For the text-containing cell, return its midpoint in (x, y) coordinate format. 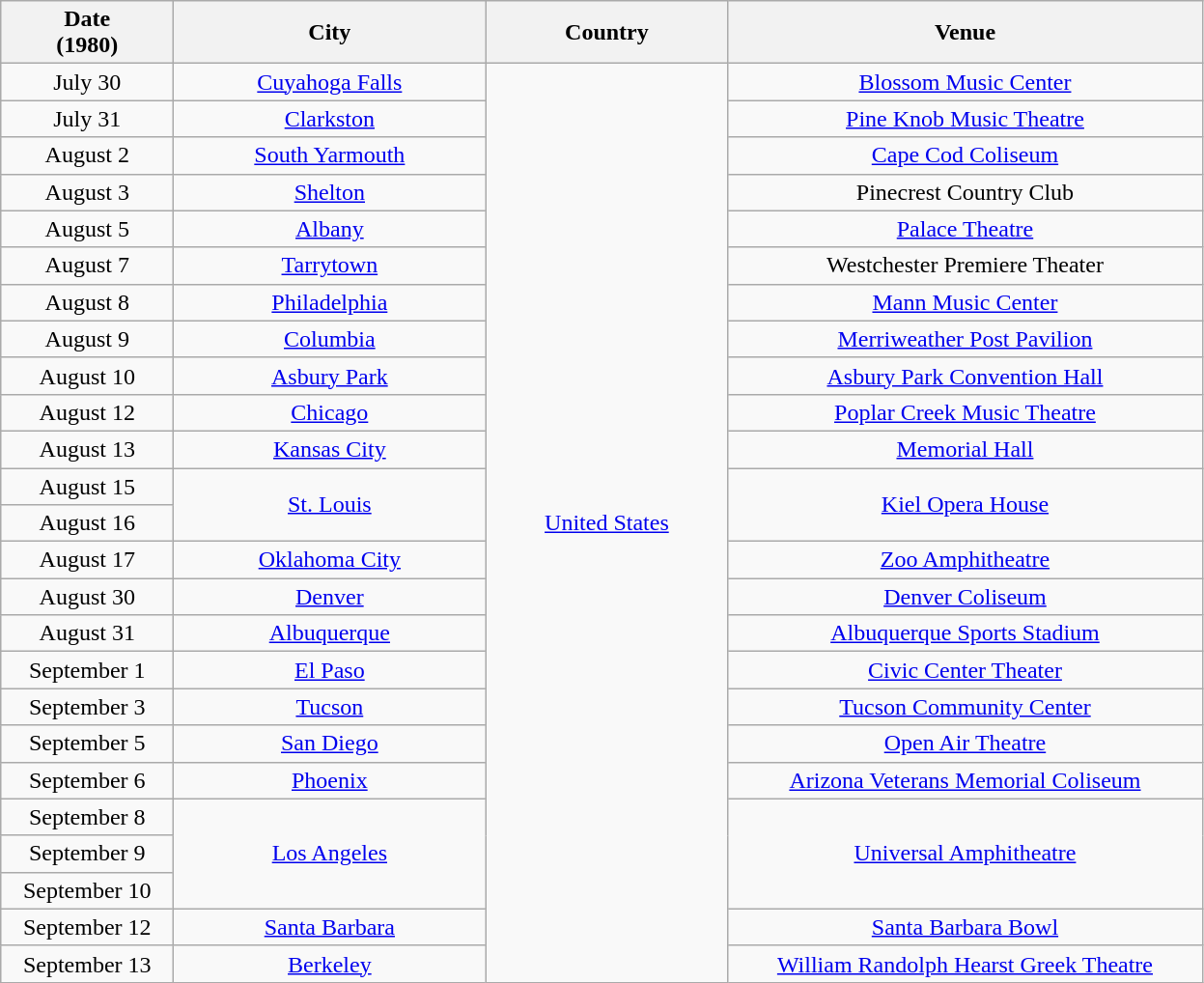
August 3 (87, 192)
August 10 (87, 376)
Denver Coliseum (966, 597)
Arizona Veterans Memorial Coliseum (966, 780)
Albuquerque (330, 633)
Blossom Music Center (966, 82)
Universal Amphitheatre (966, 854)
September 10 (87, 890)
September 8 (87, 817)
August 31 (87, 633)
Philadelphia (330, 302)
Santa Barbara (330, 927)
Santa Barbara Bowl (966, 927)
Cuyahoga Falls (330, 82)
Date(1980) (87, 33)
William Randolph Hearst Greek Theatre (966, 964)
September 9 (87, 854)
Oklahoma City (330, 560)
September 6 (87, 780)
August 9 (87, 339)
Pinecrest Country Club (966, 192)
September 3 (87, 707)
August 8 (87, 302)
San Diego (330, 744)
Clarkston (330, 119)
August 30 (87, 597)
Albany (330, 229)
September 5 (87, 744)
August 2 (87, 155)
Berkeley (330, 964)
Chicago (330, 412)
September 12 (87, 927)
Open Air Theatre (966, 744)
Palace Theatre (966, 229)
St. Louis (330, 504)
September 13 (87, 964)
Kiel Opera House (966, 504)
Tucson (330, 707)
August 17 (87, 560)
Tucson Community Center (966, 707)
August 15 (87, 486)
Denver (330, 597)
Poplar Creek Music Theatre (966, 412)
Westchester Premiere Theater (966, 266)
August 5 (87, 229)
City (330, 33)
Pine Knob Music Theatre (966, 119)
El Paso (330, 670)
Phoenix (330, 780)
Mann Music Center (966, 302)
Memorial Hall (966, 449)
July 30 (87, 82)
August 16 (87, 523)
Tarrytown (330, 266)
Columbia (330, 339)
August 7 (87, 266)
Asbury Park (330, 376)
July 31 (87, 119)
Asbury Park Convention Hall (966, 376)
Los Angeles (330, 854)
South Yarmouth (330, 155)
Venue (966, 33)
Albuquerque Sports Stadium (966, 633)
Civic Center Theater (966, 670)
August 12 (87, 412)
Kansas City (330, 449)
Zoo Amphitheatre (966, 560)
September 1 (87, 670)
United States (606, 523)
Country (606, 33)
August 13 (87, 449)
Shelton (330, 192)
Cape Cod Coliseum (966, 155)
Merriweather Post Pavilion (966, 339)
